Find where the given text appears and provide that cell's center as (x, y) coordinate. 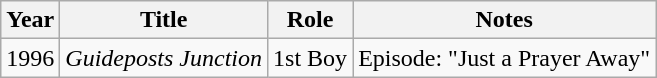
1996 (30, 58)
Role (310, 20)
1st Boy (310, 58)
Guideposts Junction (164, 58)
Title (164, 20)
Year (30, 20)
Notes (504, 20)
Episode: "Just a Prayer Away" (504, 58)
